Extract the [x, y] coordinate from the center of the cell holding the provided text.  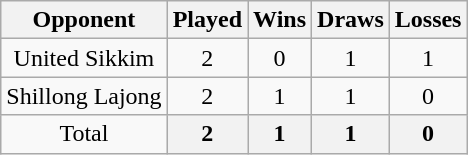
Opponent [84, 20]
Total [84, 134]
Wins [280, 20]
Shillong Lajong [84, 96]
Played [207, 20]
Losses [428, 20]
United Sikkim [84, 58]
Draws [351, 20]
